Output the (X, Y) coordinate of the center of the cell containing the given text.  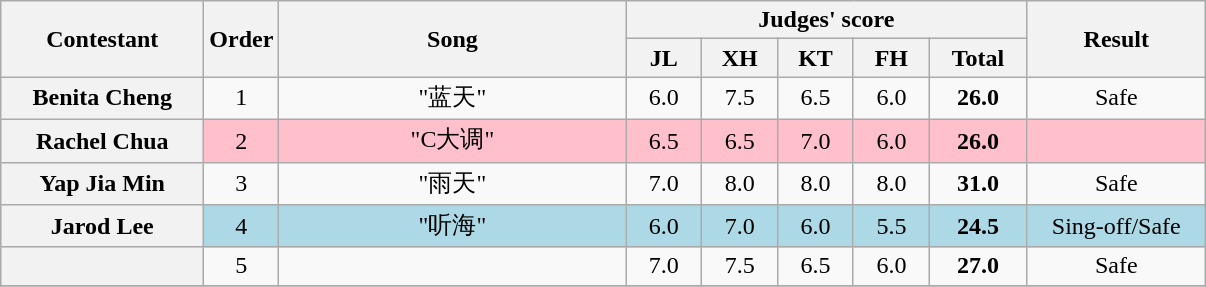
FH (891, 58)
KT (816, 58)
Sing-off/Safe (1116, 226)
"听海" (452, 226)
5 (242, 266)
Jarod Lee (102, 226)
5.5 (891, 226)
"蓝天" (452, 98)
31.0 (978, 184)
Song (452, 39)
Judges' score (826, 20)
2 (242, 140)
JL (664, 58)
Contestant (102, 39)
27.0 (978, 266)
XH (740, 58)
24.5 (978, 226)
1 (242, 98)
Total (978, 58)
Order (242, 39)
4 (242, 226)
"雨天" (452, 184)
Rachel Chua (102, 140)
3 (242, 184)
Yap Jia Min (102, 184)
"C大调" (452, 140)
Result (1116, 39)
Benita Cheng (102, 98)
